Identify which cell holds the provided text, then report its [X, Y] central coordinate. 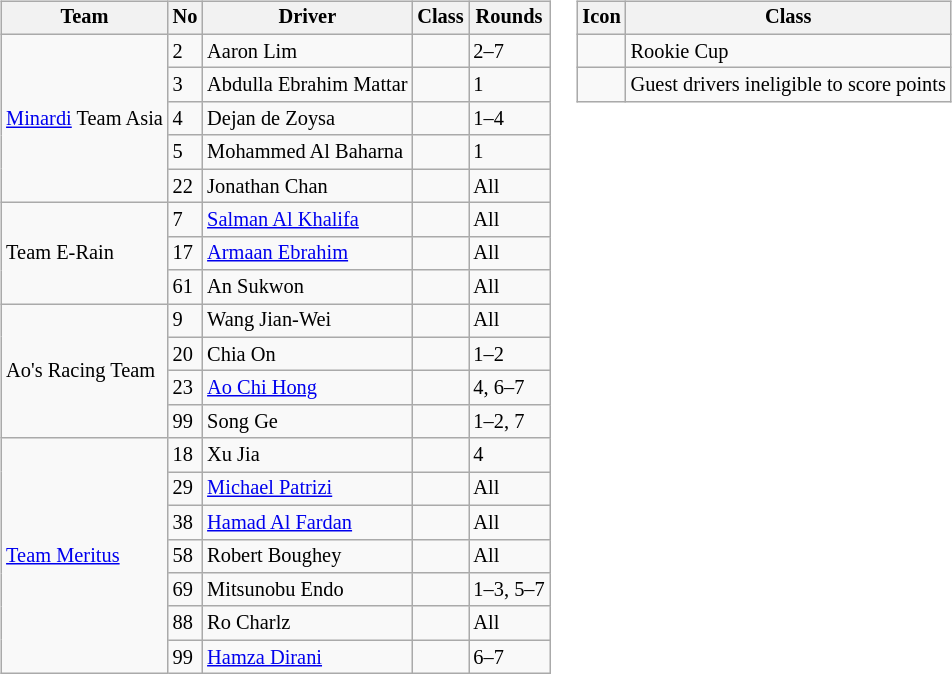
Driver [307, 18]
Team E-Rain [84, 254]
Hamad Al Fardan [307, 522]
22 [186, 186]
Team [84, 18]
20 [186, 354]
Mitsunobu Endo [307, 590]
Song Ge [307, 422]
23 [186, 388]
Armaan Ebrahim [307, 253]
Jonathan Chan [307, 186]
Dejan de Zoysa [307, 119]
Abdulla Ebrahim Mattar [307, 85]
An Sukwon [307, 287]
29 [186, 489]
2 [186, 51]
Icon [601, 18]
No [186, 18]
69 [186, 590]
Minardi Team Asia [84, 118]
58 [186, 556]
Salman Al Khalifa [307, 220]
Rounds [510, 18]
1–2 [510, 354]
Ao's Racing Team [84, 372]
9 [186, 321]
7 [186, 220]
5 [186, 152]
61 [186, 287]
Hamza Dirani [307, 657]
4, 6–7 [510, 388]
Guest drivers ineligible to score points [788, 85]
Team Meritus [84, 556]
Ao Chi Hong [307, 388]
Rookie Cup [788, 51]
Chia On [307, 354]
1–2, 7 [510, 422]
3 [186, 85]
17 [186, 253]
Aaron Lim [307, 51]
Ro Charlz [307, 623]
1–3, 5–7 [510, 590]
1–4 [510, 119]
Robert Boughey [307, 556]
Xu Jia [307, 455]
88 [186, 623]
Wang Jian-Wei [307, 321]
2–7 [510, 51]
Mohammed Al Baharna [307, 152]
6–7 [510, 657]
18 [186, 455]
38 [186, 522]
Michael Patrizi [307, 489]
